Capture the cell that displays the provided text and extract its (X, Y) central coordinate. 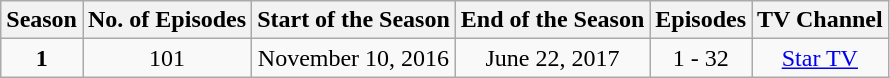
TV Channel (820, 20)
1 - 32 (701, 58)
Star TV (820, 58)
101 (166, 58)
Episodes (701, 20)
No. of Episodes (166, 20)
1 (42, 58)
End of the Season (552, 20)
November 10, 2016 (354, 58)
Season (42, 20)
June 22, 2017 (552, 58)
Start of the Season (354, 20)
